Capture the cell that displays the provided text and extract its [x, y] central coordinate. 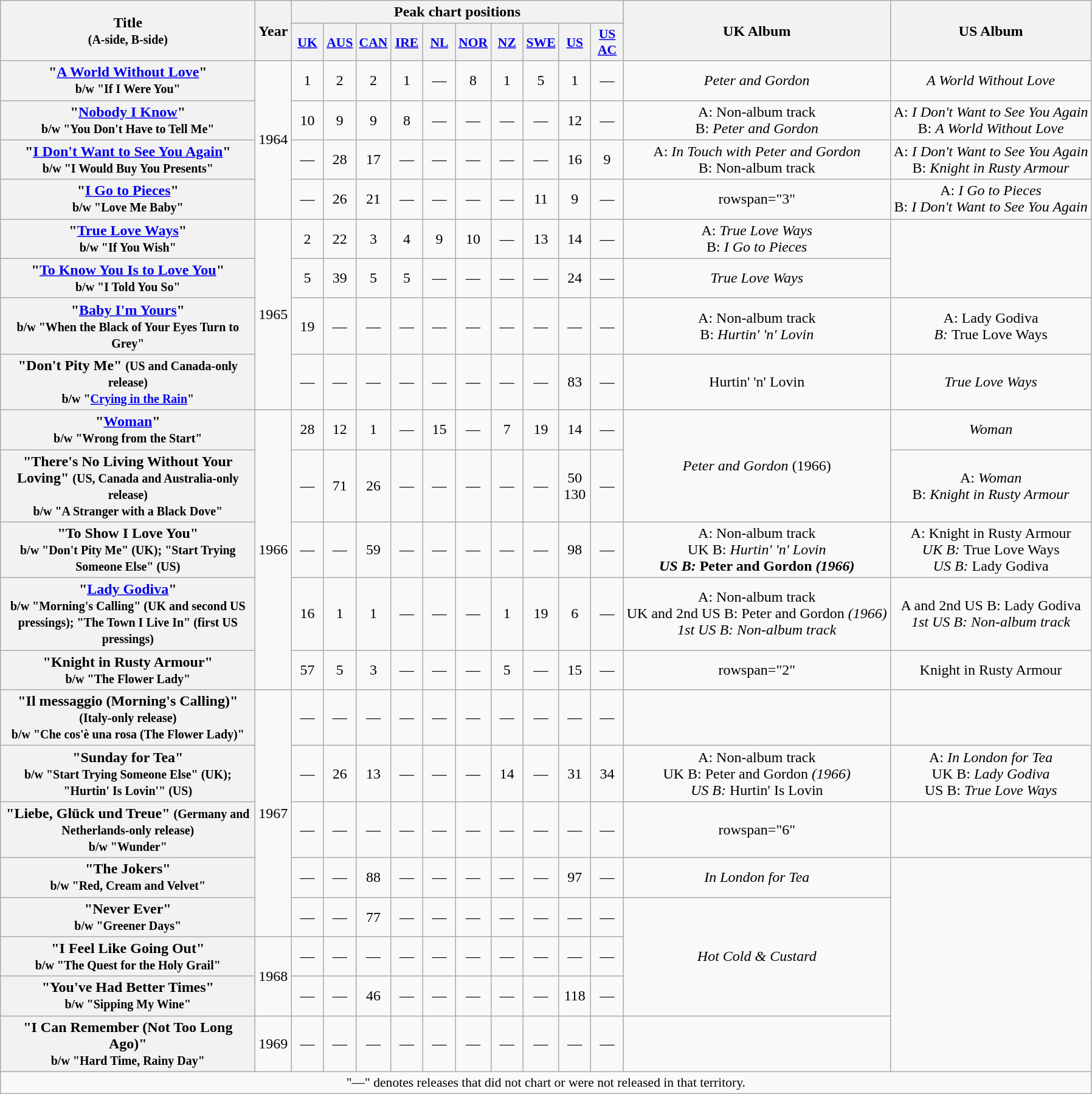
71 [339, 486]
A: Non-album trackB: Peter and Gordon [756, 120]
Hurtin' 'n' Lovin [756, 382]
NL [439, 43]
US Album [991, 30]
39 [339, 278]
A: In London for TeaUK B: Lady GodivaUS B: True Love Ways [991, 774]
rowspan="2" [756, 670]
A World Without Love [991, 80]
A: True Love WaysB: I Go to Pieces [756, 238]
46 [373, 996]
NOR [473, 43]
A: I Go to PiecesB: I Don't Want to See You Again [991, 199]
22 [339, 238]
Year [274, 30]
A: Knight in Rusty ArmourUK B: True Love WaysUS B: Lady Godiva [991, 550]
A: WomanB: Knight in Rusty Armour [991, 486]
83 [575, 382]
1968 [274, 976]
"Lady Godiva"b/w "Morning's Calling" (UK and second US pressings); "The Town I Live In" (first US pressings) [128, 614]
"I Feel Like Going Out"b/w "The Quest for the Holy Grail" [128, 957]
"I Don't Want to See You Again"b/w "I Would Buy You Presents" [128, 159]
A: Non-album trackUK and 2nd US B: Peter and Gordon (1966)1st US B: Non-album track [756, 614]
11 [541, 199]
CAN [373, 43]
"True Love Ways"b/w "If You Wish" [128, 238]
1965 [274, 314]
31 [575, 774]
In London for Tea [756, 878]
"To Show I Love You"b/w "Don't Pity Me" (UK); "Start Trying Someone Else" (US) [128, 550]
34 [607, 774]
SWE [541, 43]
A: Non-album trackUK B: Peter and Gordon (1966)US B: Hurtin' Is Lovin [756, 774]
Peak chart positions [457, 12]
Peter and Gordon (1966) [756, 466]
1969 [274, 1044]
"—" denotes releases that did not chart or were not released in that territory. [546, 1082]
"Don't Pity Me" (US and Canada-only release)b/w "Crying in the Rain" [128, 382]
IRE [406, 43]
US [575, 43]
UK [308, 43]
UK Album [756, 30]
97 [575, 878]
"Never Ever"b/w "Greener Days" [128, 917]
Title(A-side, B-side) [128, 30]
7 [507, 429]
A: Non-album trackB: Hurtin' 'n' Lovin [756, 326]
"Nobody I Know"b/w "You Don't Have to Tell Me" [128, 120]
"The Jokers"b/w "Red, Cream and Velvet" [128, 878]
"A World Without Love"b/w "If I Were You" [128, 80]
57 [308, 670]
Hot Cold & Custard [756, 957]
A: I Don't Want to See You AgainB: Knight in Rusty Armour [991, 159]
"Baby I'm Yours"b/w "When the Black of Your Eyes Turn to Grey" [128, 326]
4 [406, 238]
24 [575, 278]
AUS [339, 43]
17 [373, 159]
88 [373, 878]
6 [575, 614]
"To Know You Is to Love You"b/w "I Told You So" [128, 278]
"Knight in Rusty Armour"b/w "The Flower Lady" [128, 670]
21 [373, 199]
A and 2nd US B: Lady Godiva1st US B: Non-album track [991, 614]
118 [575, 996]
98 [575, 550]
rowspan="3" [756, 199]
A: I Don't Want to See You AgainB: A World Without Love [991, 120]
59 [373, 550]
"You've Had Better Times"b/w "Sipping My Wine" [128, 996]
NZ [507, 43]
1964 [274, 140]
Peter and Gordon [756, 80]
1967 [274, 813]
"Woman"b/w "Wrong from the Start" [128, 429]
77 [373, 917]
"I Go to Pieces"b/w "Love Me Baby" [128, 199]
A: Lady GodivaB: True Love Ways [991, 326]
A: Non-album trackUK B: Hurtin' 'n' LovinUS B: Peter and Gordon (1966) [756, 550]
"Il messaggio (Morning's Calling)" (Italy-only release)b/w "Che cos'è una rosa (The Flower Lady)" [128, 718]
Knight in Rusty Armour [991, 670]
"Sunday for Tea"b/w "Start Trying Someone Else" (UK); "Hurtin' Is Lovin'" (US) [128, 774]
rowspan="6" [756, 830]
"There's No Living Without Your Loving" (US, Canada and Australia-only release)b/w "A Stranger with a Black Dove" [128, 486]
"Liebe, Glück und Treue" (Germany and Netherlands-only release)b/w "Wunder" [128, 830]
Woman [991, 429]
US AC [607, 43]
"I Can Remember (Not Too Long Ago)"b/w "Hard Time, Rainy Day" [128, 1044]
50130 [575, 486]
A: In Touch with Peter and GordonB: Non-album track [756, 159]
1966 [274, 549]
